Find where the given text appears and provide that cell's center as (X, Y) coordinate. 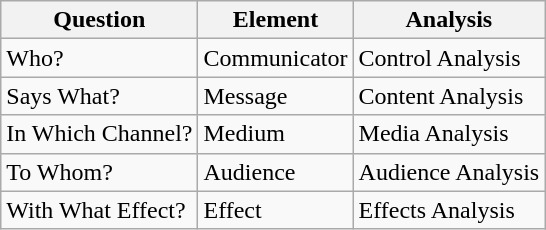
Content Analysis (449, 96)
Says What? (100, 96)
Element (276, 20)
Audience Analysis (449, 172)
Message (276, 96)
Who? (100, 58)
With What Effect? (100, 210)
Audience (276, 172)
In Which Channel? (100, 134)
Media Analysis (449, 134)
Effects Analysis (449, 210)
Medium (276, 134)
To Whom? (100, 172)
Effect (276, 210)
Control Analysis (449, 58)
Question (100, 20)
Analysis (449, 20)
Communicator (276, 58)
